Detect which cell encompasses the target text, then output its [x, y] center coordinate. 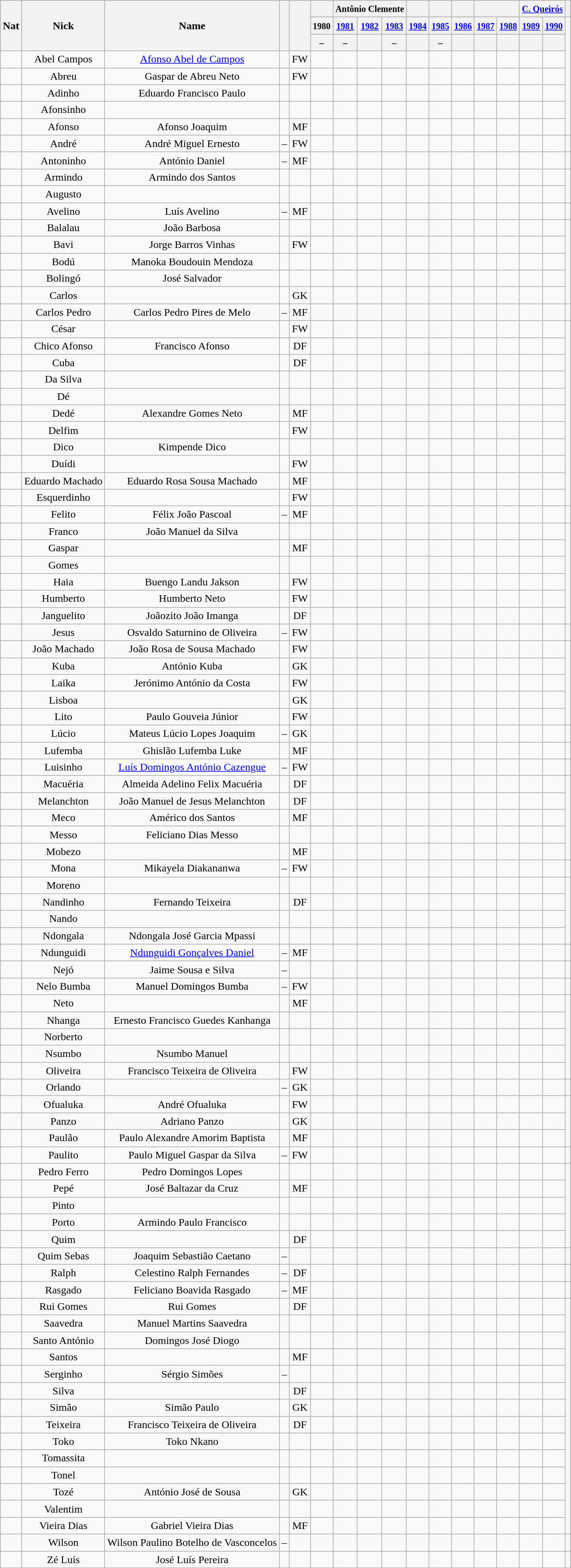
Augusto [63, 194]
Feliciano Boavida Rasgado [192, 1290]
Humberto [63, 599]
Alexandre Gomes Neto [192, 413]
Sérgio Simões [192, 1374]
Abreu [63, 76]
Valentim [63, 1509]
Ghislão Lufemba Luke [192, 751]
Ralph [63, 1273]
Afonsinho [63, 110]
Osvaldo Saturnino de Oliveira [192, 632]
Wilson Paulino Botelho de Vasconcelos [192, 1542]
Ndunguidi Gonçalves Daniel [192, 952]
Messo [63, 835]
Pedro Ferro [63, 1172]
Toko Nkano [192, 1441]
Ernesto Francisco Guedes Kanhanga [192, 1020]
José Baltazar da Cruz [192, 1189]
Da Silva [63, 379]
1985 [440, 26]
Avelino [63, 211]
Bavi [63, 245]
Domingos José Diogo [192, 1340]
Chico Afonso [63, 346]
Gabriel Vieira Dias [192, 1525]
Saavedra [63, 1324]
Paulo Gouveia Júnior [192, 716]
Carlos Pedro Pires de Melo [192, 312]
Name [192, 26]
Haia [63, 582]
Santo António [63, 1340]
André Miguel Ernesto [192, 143]
1990 [554, 26]
Américo dos Santos [192, 818]
Vieira Dias [63, 1525]
Nelo Bumba [63, 986]
Paulão [63, 1138]
Meco [63, 818]
Kuba [63, 666]
Nandinho [63, 902]
Quim Sebas [63, 1256]
Neto [63, 1003]
João Manuel de Jesus Melanchton [192, 801]
Jaime Sousa e Silva [192, 969]
Carlos Pedro [63, 312]
Buengo Landu Jakson [192, 582]
Felito [63, 515]
Mona [63, 868]
José Salvador [192, 279]
Nhanga [63, 1020]
1989 [531, 26]
Antônio Clemente [370, 9]
Gomes [63, 565]
Feliciano Dias Messo [192, 835]
Gaspar de Abreu Neto [192, 76]
Tonel [63, 1475]
Mobezo [63, 852]
Quim [63, 1239]
Franco [63, 531]
Tozé [63, 1492]
Mateus Lúcio Lopes Joaquim [192, 733]
Duídi [63, 464]
1984 [418, 26]
Lúcio [63, 733]
1986 [463, 26]
César [63, 329]
Nsumbo Manuel [192, 1054]
Nando [63, 919]
Dedé [63, 413]
Armindo Paulo Francisco [192, 1222]
Wilson [63, 1542]
António José de Sousa [192, 1492]
Silva [63, 1391]
Armindo [63, 177]
Luís Avelino [192, 211]
Manoka Boudouin Mendoza [192, 262]
Eduardo Francisco Paulo [192, 93]
Luisinho [63, 767]
Ofualuka [63, 1104]
Tomassita [63, 1458]
Bodú [63, 262]
Antoninho [63, 160]
Manuel Martins Saavedra [192, 1324]
Norberto [63, 1037]
Nejó [63, 969]
1982 [369, 26]
1980 [322, 26]
Santos [63, 1357]
Gaspar [63, 548]
1988 [509, 26]
Toko [63, 1441]
João Machado [63, 649]
Nick [63, 26]
Paulo Miguel Gaspar da Silva [192, 1155]
Humberto Neto [192, 599]
Simão [63, 1408]
Eduardo Rosa Sousa Machado [192, 480]
Pedro Domingos Lopes [192, 1172]
Joaquim Sebastião Caetano [192, 1256]
Mikayela Diakananwa [192, 868]
Eduardo Machado [63, 480]
Fernando Teixeira [192, 902]
Afonso Joaquim [192, 127]
Lisboa [63, 700]
1987 [486, 26]
Armindo dos Santos [192, 177]
André Ofualuka [192, 1104]
Cuba [63, 363]
C. Queirós [542, 9]
Jerónimo António da Costa [192, 683]
Oliveira [63, 1071]
Manuel Domingos Bumba [192, 986]
Joãozito João Imanga [192, 616]
Balalau [63, 228]
José Luís Pereira [192, 1559]
Bolingó [63, 279]
Melanchton [63, 801]
Macuéria [63, 784]
João Rosa de Sousa Machado [192, 649]
Luís Domingos António Cazengue [192, 767]
Adriano Panzo [192, 1121]
Carlos [63, 295]
1983 [394, 26]
Esquerdinho [63, 498]
Delfim [63, 430]
Serginho [63, 1374]
Afonso [63, 127]
Dé [63, 396]
Celestino Ralph Fernandes [192, 1273]
Orlando [63, 1088]
Paulo Alexandre Amorim Baptista [192, 1138]
Abel Campos [63, 59]
Ndongala José Garcia Mpassi [192, 936]
Ndunguidi [63, 952]
1981 [346, 26]
António Kuba [192, 666]
Félix João Pascoal [192, 515]
Simão Paulo [192, 1408]
Zé Luís [63, 1559]
Almeida Adelino Felix Macuéria [192, 784]
Laika [63, 683]
Rasgado [63, 1290]
Panzo [63, 1121]
Ndongala [63, 936]
João Barbosa [192, 228]
Lufemba [63, 751]
Jesus [63, 632]
André [63, 143]
Dico [63, 447]
Porto [63, 1222]
Jorge Barros Vinhas [192, 245]
Nat [11, 26]
Teixeira [63, 1425]
Pepé [63, 1189]
Francisco Afonso [192, 346]
Paulito [63, 1155]
Afonso Abel de Campos [192, 59]
António Daniel [192, 160]
João Manuel da Silva [192, 531]
Nsumbo [63, 1054]
Adinho [63, 93]
Kimpende Dico [192, 447]
Moreno [63, 885]
Pinto [63, 1205]
Janguelito [63, 616]
Lito [63, 716]
